Output the [X, Y] coordinate of the center of the cell containing the given text.  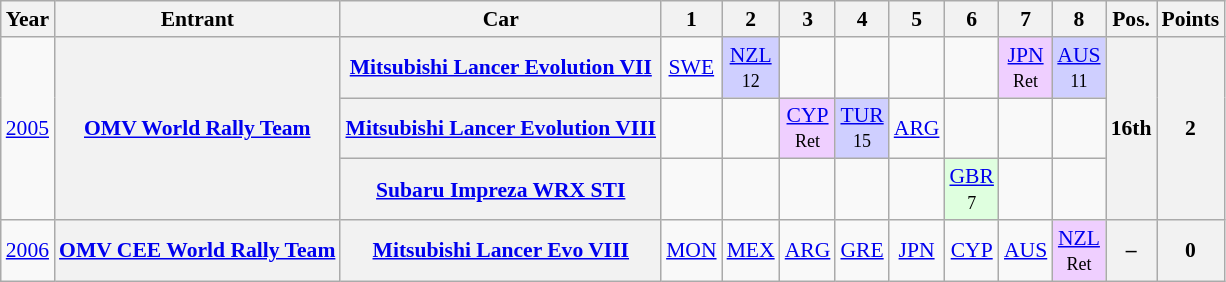
NZL12 [751, 68]
Car [500, 19]
MEX [751, 250]
AUS [1026, 250]
TUR15 [862, 128]
7 [1026, 19]
MON [692, 250]
Mitsubishi Lancer Evolution VII [500, 68]
5 [917, 19]
CYPRet [808, 128]
OMV CEE World Rally Team [197, 250]
Points [1190, 19]
Pos. [1132, 19]
Mitsubishi Lancer Evolution VIII [500, 128]
OMV World Rally Team [197, 128]
GBR7 [972, 190]
Subaru Impreza WRX STI [500, 190]
6 [972, 19]
– [1132, 250]
SWE [692, 68]
2006 [28, 250]
16th [1132, 128]
JPN [917, 250]
2005 [28, 128]
Entrant [197, 19]
4 [862, 19]
Year [28, 19]
Mitsubishi Lancer Evo VIII [500, 250]
GRE [862, 250]
CYP [972, 250]
3 [808, 19]
AUS11 [1078, 68]
0 [1190, 250]
1 [692, 19]
8 [1078, 19]
NZLRet [1078, 250]
JPNRet [1026, 68]
